Output the (x, y) coordinate of the center of the cell containing the given text.  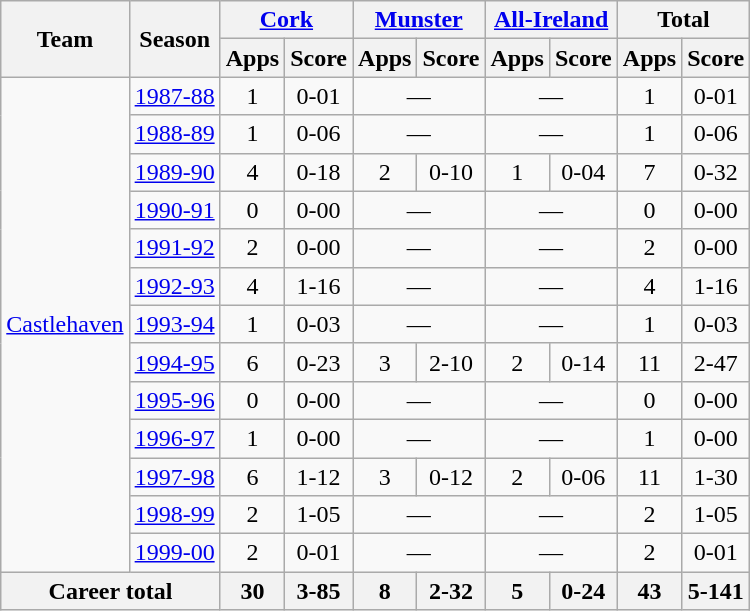
0-12 (451, 477)
1996-97 (174, 438)
7 (649, 172)
0-23 (319, 362)
2-47 (716, 362)
0-32 (716, 172)
0-10 (451, 172)
1991-92 (174, 248)
Season (174, 39)
1988-89 (174, 134)
Total (683, 20)
0-18 (319, 172)
1999-00 (174, 553)
1997-98 (174, 477)
1989-90 (174, 172)
1-12 (319, 477)
1987-88 (174, 96)
0-24 (583, 591)
Munster (419, 20)
1-30 (716, 477)
1998-99 (174, 515)
30 (252, 591)
1995-96 (174, 400)
5 (517, 591)
Career total (110, 591)
Cork (286, 20)
Team (65, 39)
1990-91 (174, 210)
2-32 (451, 591)
5-141 (716, 591)
1993-94 (174, 324)
0-04 (583, 172)
43 (649, 591)
0-14 (583, 362)
Castlehaven (65, 324)
3-85 (319, 591)
2-10 (451, 362)
All-Ireland (551, 20)
8 (385, 591)
1994-95 (174, 362)
1992-93 (174, 286)
